Return the [x, y] coordinate for the center point of the cell that contains the specified text.  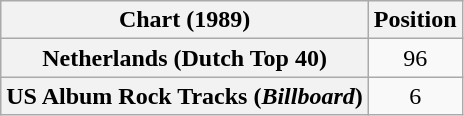
96 [415, 58]
US Album Rock Tracks (Billboard) [185, 96]
Position [415, 20]
Netherlands (Dutch Top 40) [185, 58]
Chart (1989) [185, 20]
6 [415, 96]
